Find where the given text appears and provide that cell's center as [x, y] coordinate. 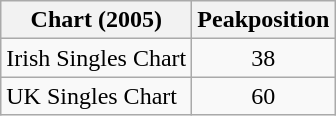
Chart (2005) [96, 20]
UK Singles Chart [96, 96]
Irish Singles Chart [96, 58]
38 [264, 58]
Peakposition [264, 20]
60 [264, 96]
